Capture the cell that displays the provided text and extract its (X, Y) central coordinate. 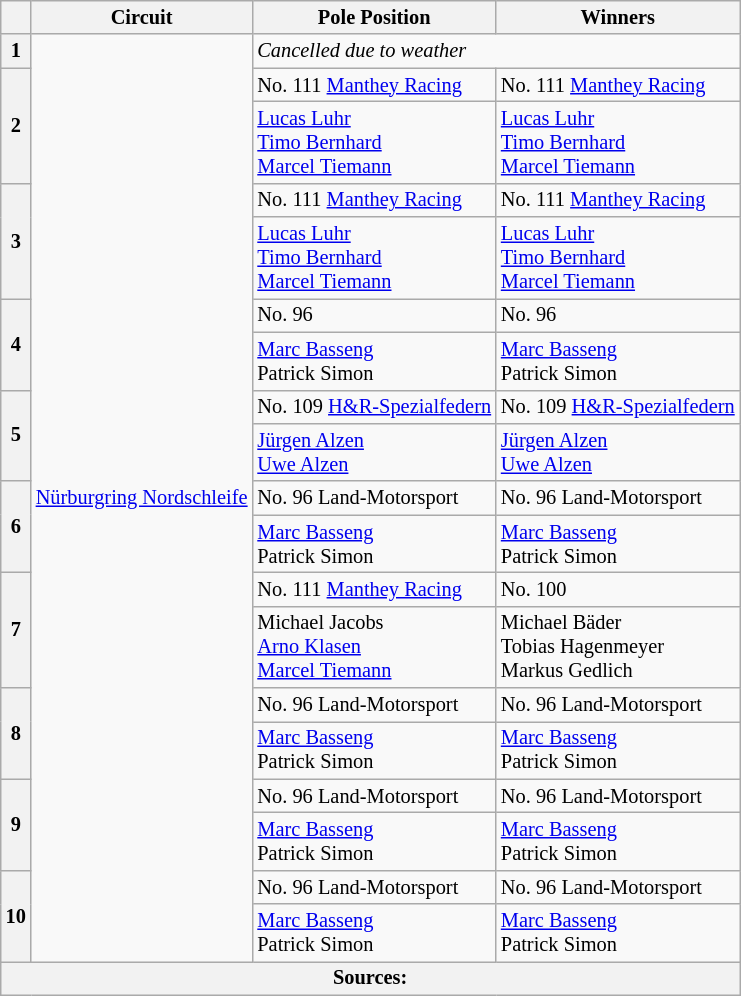
4 (16, 344)
Pole Position (374, 17)
Michael Jacobs Arno Klasen Marcel Tiemann (374, 647)
5 (16, 436)
Nürburgring Nordschleife (142, 498)
Sources: (370, 978)
2 (16, 126)
Winners (618, 17)
7 (16, 630)
6 (16, 526)
9 (16, 824)
Circuit (142, 17)
No. 100 (618, 589)
1 (16, 51)
10 (16, 916)
8 (16, 734)
Michael Bäder Tobias Hagenmeyer Markus Gedlich (618, 647)
Cancelled due to weather (496, 51)
3 (16, 240)
